Locate the cell with the specified text and output its [x, y] center coordinate. 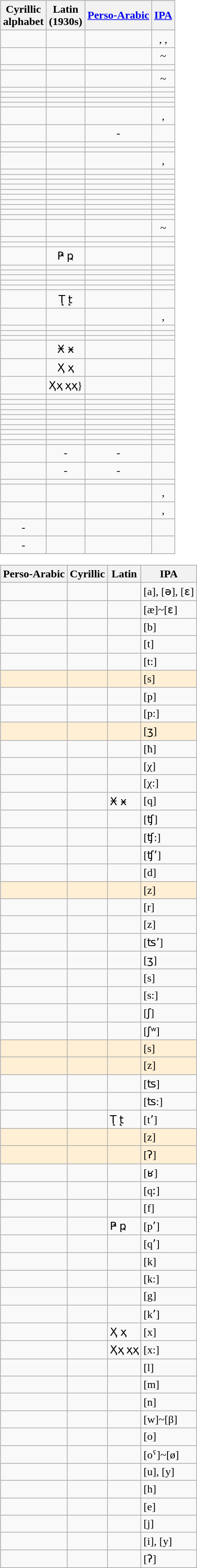
[kʼ] [169, 1314]
[x] [169, 1332]
[ħ] [169, 749]
[o] [169, 1437]
[g] [169, 1296]
[ʁ] [169, 1173]
, , [163, 39]
[d] [169, 872]
[b] [169, 627]
[χ] [169, 766]
[k] [169, 1262]
[tʼ] [169, 1119]
[i], [y] [169, 1541]
[n] [169, 1402]
Cyrillic [87, 574]
Ҳҳ ҳҳ} [66, 386]
[m] [169, 1385]
[qʼ] [169, 1244]
[s:] [169, 995]
[pʼ] [169, 1226]
[p:] [169, 713]
[q] [169, 801]
[k:] [169, 1279]
[ʧ:] [169, 837]
[ʦ] [169, 1083]
[t:] [169, 661]
[p] [169, 696]
[x:] [169, 1350]
[ʦʼ] [169, 942]
[oˤ]~[ø] [169, 1454]
[a], [ə], [ɛ] [169, 591]
[w]~[β] [169, 1419]
[ʦ:] [169, 1102]
Ҳҳ ҳҳ [124, 1350]
[r] [169, 907]
Latin (1930s) [66, 15]
[χ:] [169, 783]
[u], [y] [169, 1472]
[qː] [169, 1191]
[l] [169, 1368]
[h] [169, 1489]
[t] [169, 644]
[e] [169, 1507]
[ʃʷ] [169, 1031]
[æ]~[ɛ] [169, 609]
[ʧʼ] [169, 855]
Cyrillic alphabet [23, 15]
[j] [169, 1524]
[ʧ] [169, 819]
[f] [169, 1208]
Latin [124, 574]
[ʃ] [169, 1013]
